Return (x, y) of the center of cell containing provided text 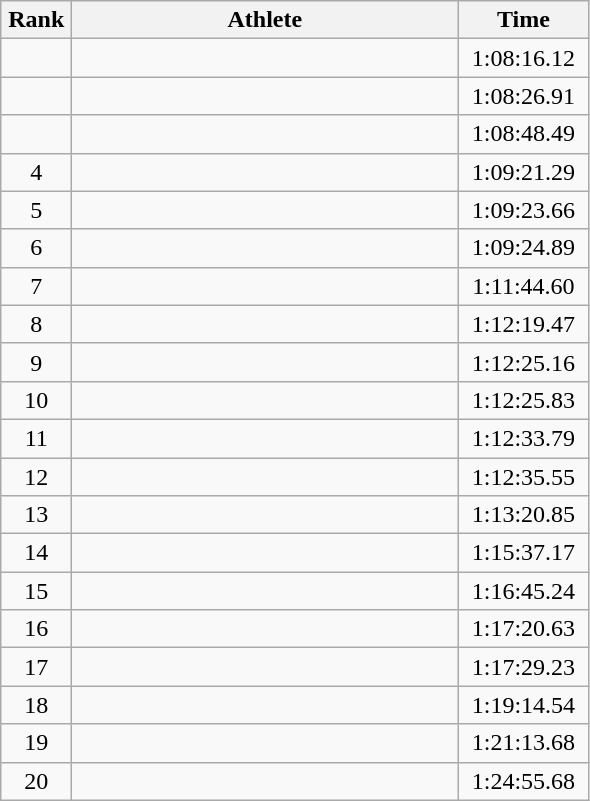
1:09:23.66 (524, 210)
4 (36, 172)
1:15:37.17 (524, 553)
16 (36, 629)
8 (36, 324)
1:13:20.85 (524, 515)
17 (36, 667)
1:12:35.55 (524, 477)
20 (36, 781)
1:09:21.29 (524, 172)
1:12:19.47 (524, 324)
Athlete (265, 20)
1:12:33.79 (524, 438)
11 (36, 438)
15 (36, 591)
1:21:13.68 (524, 743)
1:12:25.83 (524, 400)
Time (524, 20)
18 (36, 705)
7 (36, 286)
14 (36, 553)
19 (36, 743)
6 (36, 248)
9 (36, 362)
1:08:26.91 (524, 96)
1:19:14.54 (524, 705)
13 (36, 515)
5 (36, 210)
10 (36, 400)
1:08:48.49 (524, 134)
1:09:24.89 (524, 248)
Rank (36, 20)
1:11:44.60 (524, 286)
1:17:29.23 (524, 667)
1:12:25.16 (524, 362)
1:16:45.24 (524, 591)
1:17:20.63 (524, 629)
1:08:16.12 (524, 58)
12 (36, 477)
1:24:55.68 (524, 781)
